Detect which cell encompasses the target text, then output its (x, y) center coordinate. 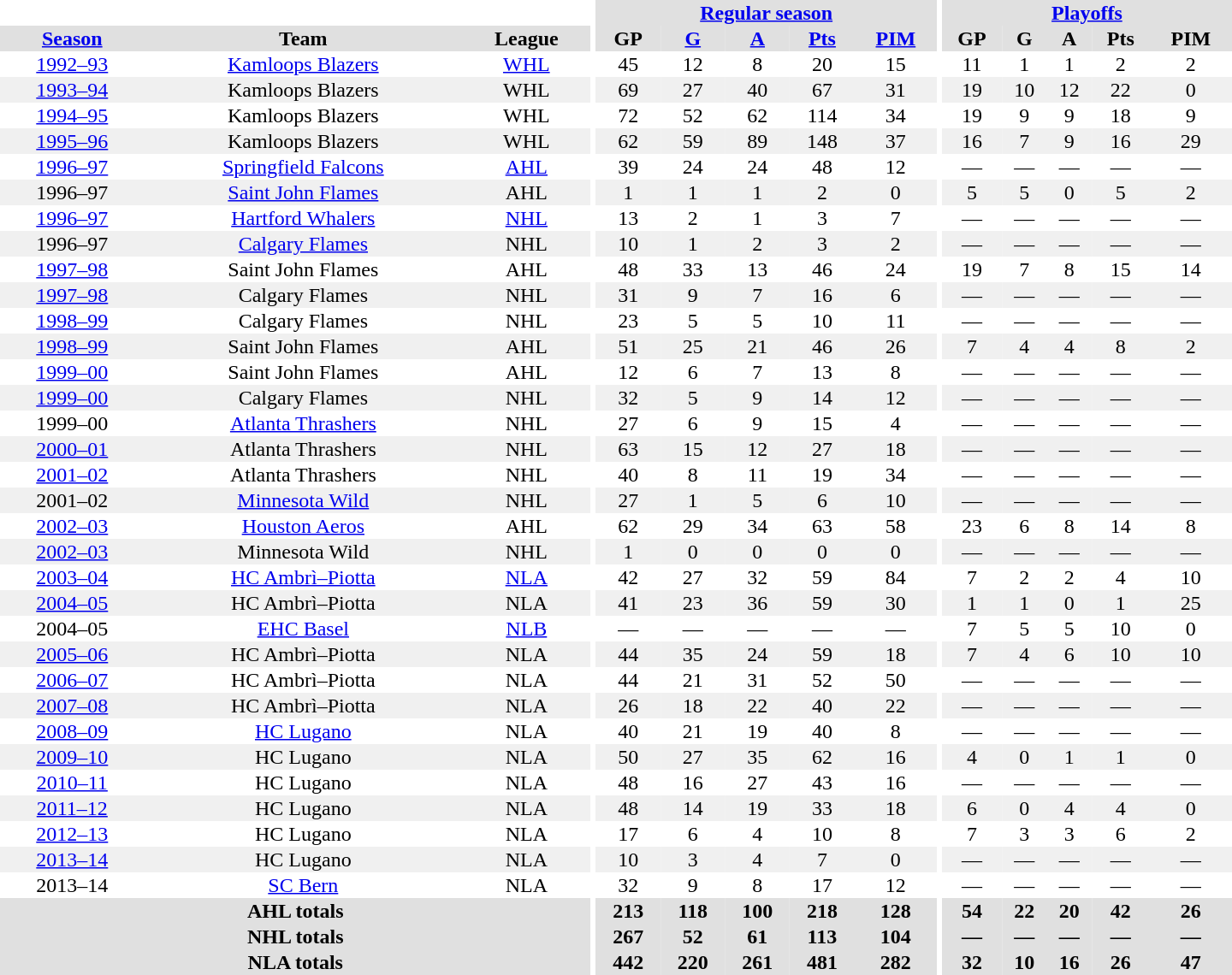
2007–08 (72, 706)
41 (628, 603)
NHL totals (296, 937)
AHL totals (296, 911)
SC Bern (303, 885)
Hartford Whalers (303, 218)
113 (822, 937)
2011–12 (72, 808)
1992–93 (72, 64)
Regular season (767, 13)
43 (822, 783)
61 (758, 937)
2003–04 (72, 577)
1994–95 (72, 115)
2010–11 (72, 783)
39 (628, 167)
2005–06 (72, 654)
37 (896, 141)
89 (758, 141)
72 (628, 115)
54 (972, 911)
218 (822, 911)
442 (628, 962)
League (527, 38)
2008–09 (72, 731)
36 (758, 603)
69 (628, 90)
51 (628, 346)
148 (822, 141)
2009–10 (72, 757)
45 (628, 64)
Springfield Falcons (303, 167)
104 (896, 937)
282 (896, 962)
67 (822, 90)
Season (72, 38)
118 (693, 911)
Houston Aeros (303, 526)
NLB (527, 629)
261 (758, 962)
100 (758, 911)
58 (896, 526)
Playoffs (1087, 13)
2012–13 (72, 834)
213 (628, 911)
128 (896, 911)
114 (822, 115)
Team (303, 38)
2000–01 (72, 449)
220 (693, 962)
1995–96 (72, 141)
267 (628, 937)
NLA totals (296, 962)
2006–07 (72, 680)
1993–94 (72, 90)
481 (822, 962)
47 (1191, 962)
84 (896, 577)
30 (896, 603)
EHC Basel (303, 629)
